Return the [X, Y] coordinate for the center point of the cell that contains the specified text.  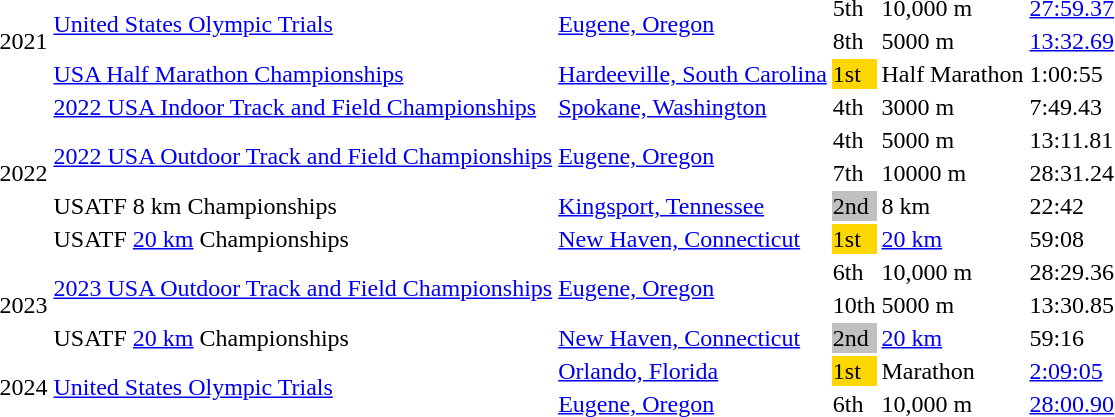
10000 m [952, 173]
Half Marathon [952, 74]
USA Half Marathon Championships [303, 74]
10th [854, 305]
8th [854, 41]
2022 USA Indoor Track and Field Championships [303, 107]
Hardeeville, South Carolina [693, 74]
2023 USA Outdoor Track and Field Championships [303, 288]
10,000 m [952, 272]
2022 USA Outdoor Track and Field Championships [303, 156]
Orlando, Florida [693, 371]
3000 m [952, 107]
Kingsport, Tennessee [693, 206]
8 km [952, 206]
Marathon [952, 371]
6th [854, 272]
USATF 8 km Championships [303, 206]
Spokane, Washington [693, 107]
7th [854, 173]
